Provide the (X, Y) coordinate of the cell's center where the given text is located.  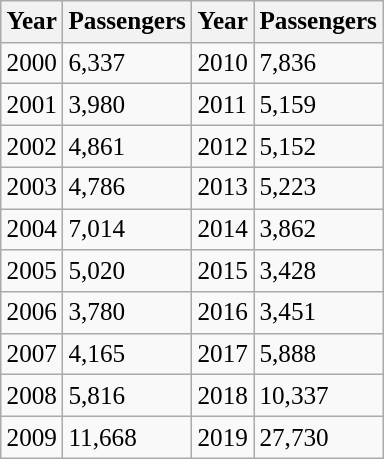
7,014 (128, 229)
10,337 (318, 396)
2001 (32, 105)
2005 (32, 271)
2003 (32, 188)
5,159 (318, 105)
2016 (223, 313)
2006 (32, 313)
3,428 (318, 271)
2002 (32, 146)
2012 (223, 146)
3,862 (318, 229)
5,888 (318, 354)
7,836 (318, 63)
2000 (32, 63)
2018 (223, 396)
3,780 (128, 313)
4,165 (128, 354)
2017 (223, 354)
2014 (223, 229)
3,451 (318, 313)
5,223 (318, 188)
6,337 (128, 63)
2007 (32, 354)
2015 (223, 271)
4,861 (128, 146)
3,980 (128, 105)
2010 (223, 63)
5,816 (128, 396)
2009 (32, 437)
2013 (223, 188)
5,020 (128, 271)
27,730 (318, 437)
2004 (32, 229)
4,786 (128, 188)
5,152 (318, 146)
2008 (32, 396)
2011 (223, 105)
11,668 (128, 437)
2019 (223, 437)
